Determine the (X, Y) coordinate at the center of the cell enclosing the given text.  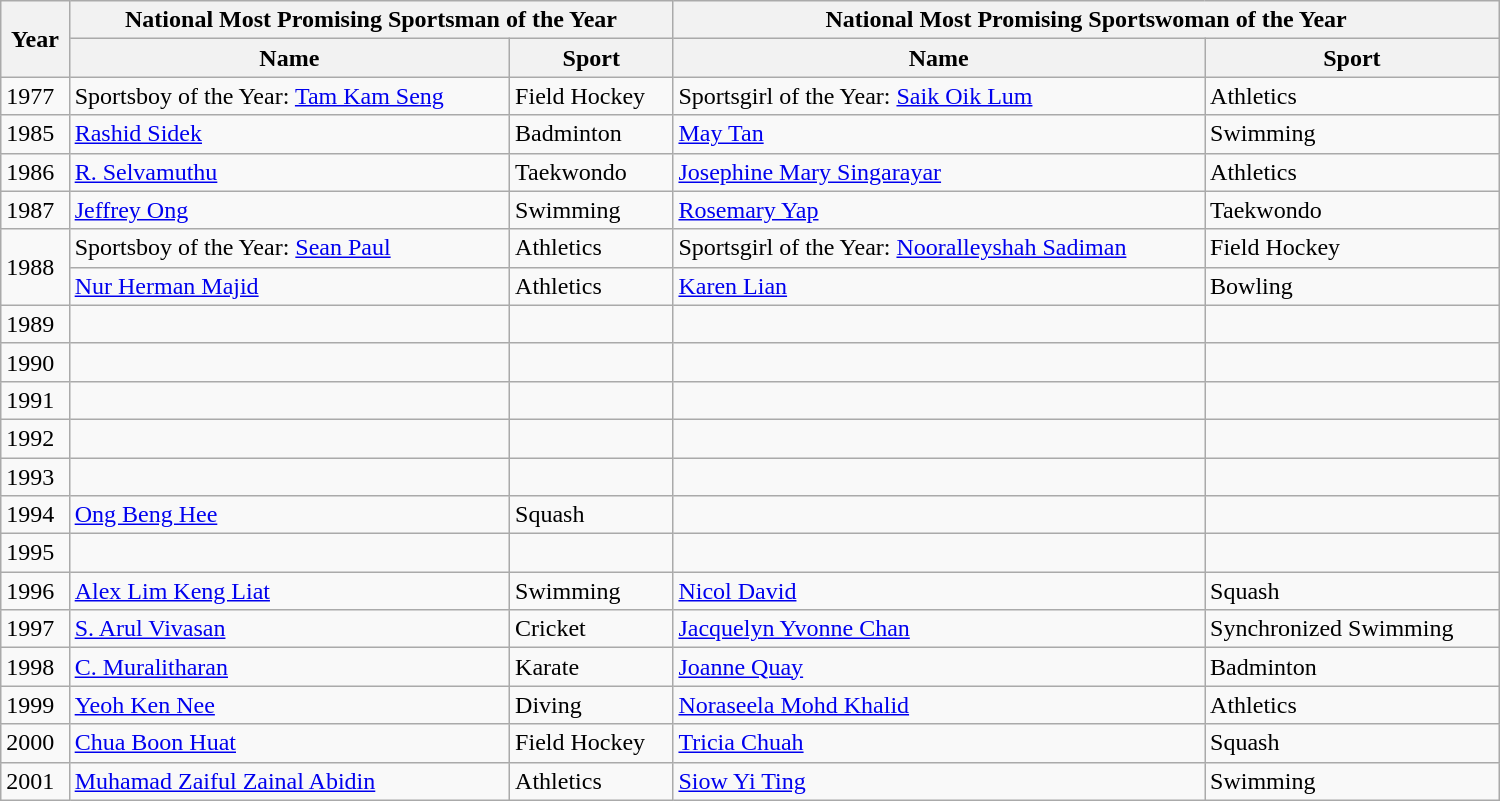
Joanne Quay (939, 667)
Jeffrey Ong (289, 210)
Sportsboy of the Year: Sean Paul (289, 248)
1985 (35, 134)
Josephine Mary Singarayar (939, 172)
Alex Lim Keng Liat (289, 591)
Sportsboy of the Year: Tam Kam Seng (289, 96)
1999 (35, 705)
Tricia Chuah (939, 743)
Noraseela Mohd Khalid (939, 705)
2001 (35, 781)
Rosemary Yap (939, 210)
S. Arul Vivasan (289, 629)
1992 (35, 438)
Nicol David (939, 591)
1997 (35, 629)
Muhamad Zaiful Zainal Abidin (289, 781)
1993 (35, 477)
1987 (35, 210)
1977 (35, 96)
Karen Lian (939, 286)
Rashid Sidek (289, 134)
R. Selvamuthu (289, 172)
1995 (35, 553)
1990 (35, 362)
Nur Herman Majid (289, 286)
Diving (592, 705)
Synchronized Swimming (1352, 629)
Siow Yi Ting (939, 781)
National Most Promising Sportswoman of the Year (1086, 20)
Sportsgirl of the Year: Saik Oik Lum (939, 96)
1989 (35, 324)
1986 (35, 172)
Chua Boon Huat (289, 743)
Yeoh Ken Nee (289, 705)
2000 (35, 743)
1998 (35, 667)
C. Muralitharan (289, 667)
1991 (35, 400)
1994 (35, 515)
May Tan (939, 134)
1988 (35, 267)
Sportsgirl of the Year: Nooralleyshah Sadiman (939, 248)
1996 (35, 591)
Year (35, 39)
National Most Promising Sportsman of the Year (371, 20)
Ong Beng Hee (289, 515)
Cricket (592, 629)
Jacquelyn Yvonne Chan (939, 629)
Karate (592, 667)
Bowling (1352, 286)
